Extract the (X, Y) coordinate from the center of the cell holding the provided text.  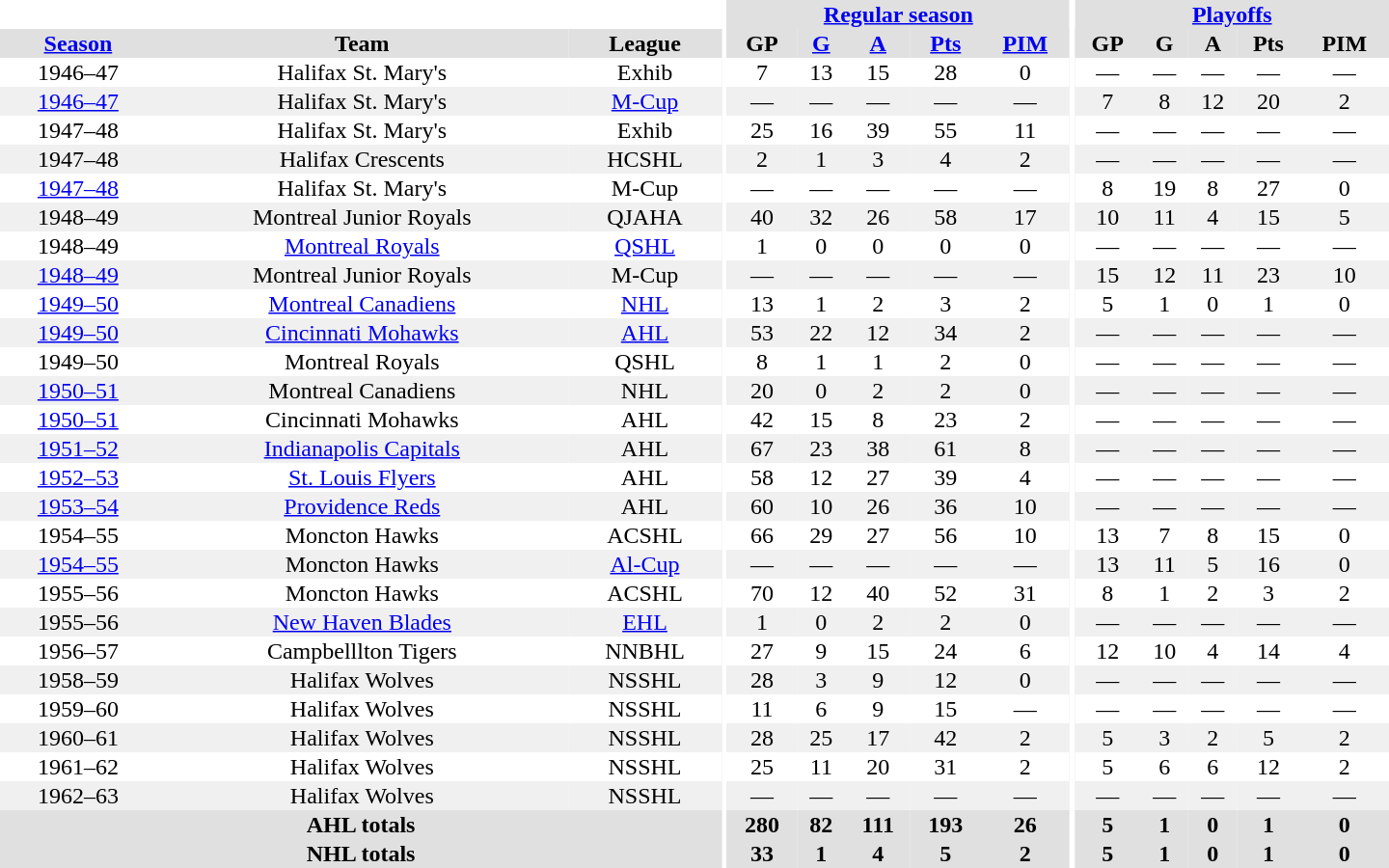
193 (945, 825)
67 (762, 448)
EHL (644, 622)
Playoffs (1232, 14)
32 (821, 217)
1953–54 (78, 506)
111 (878, 825)
19 (1164, 188)
1952–53 (78, 477)
1959–60 (78, 709)
38 (878, 448)
34 (945, 333)
36 (945, 506)
33 (762, 854)
52 (945, 593)
League (644, 43)
14 (1267, 651)
1960–61 (78, 738)
70 (762, 593)
HCSHL (644, 159)
Al-Cup (644, 564)
Season (78, 43)
61 (945, 448)
Regular season (899, 14)
53 (762, 333)
24 (945, 651)
55 (945, 130)
66 (762, 535)
AHL totals (361, 825)
Team (363, 43)
NNBHL (644, 651)
Indianapolis Capitals (363, 448)
New Haven Blades (363, 622)
1962–63 (78, 796)
29 (821, 535)
QJAHA (644, 217)
22 (821, 333)
1956–57 (78, 651)
Providence Reds (363, 506)
1951–52 (78, 448)
Halifax Crescents (363, 159)
82 (821, 825)
1958–59 (78, 680)
280 (762, 825)
NHL totals (361, 854)
60 (762, 506)
Campbelllton Tigers (363, 651)
56 (945, 535)
1961–62 (78, 767)
St. Louis Flyers (363, 477)
